Determine the [x, y] coordinate at the center of the cell enclosing the given text.  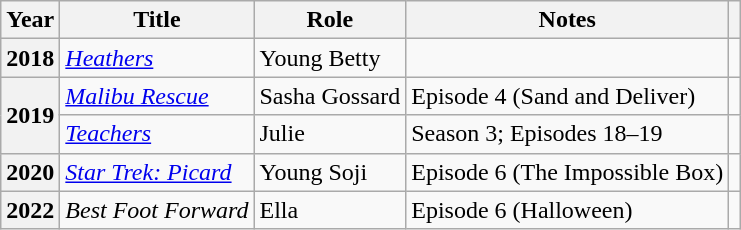
Episode 6 (The Impossible Box) [568, 172]
Julie [330, 134]
2018 [30, 58]
Best Foot Forward [157, 210]
Ella [330, 210]
Year [30, 20]
Notes [568, 20]
Young Betty [330, 58]
2020 [30, 172]
Sasha Gossard [330, 96]
Star Trek: Picard [157, 172]
Role [330, 20]
2019 [30, 115]
Young Soji [330, 172]
Title [157, 20]
Episode 6 (Halloween) [568, 210]
Malibu Rescue [157, 96]
Season 3; Episodes 18–19 [568, 134]
Heathers [157, 58]
Episode 4 (Sand and Deliver) [568, 96]
2022 [30, 210]
Teachers [157, 134]
